Extract the (X, Y) coordinate from the center of the cell holding the provided text.  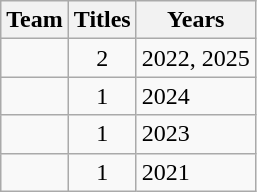
2 (102, 58)
2022, 2025 (196, 58)
Titles (102, 20)
Years (196, 20)
2021 (196, 172)
2023 (196, 134)
2024 (196, 96)
Team (35, 20)
